Output the (X, Y) coordinate of the center of the cell containing the given text.  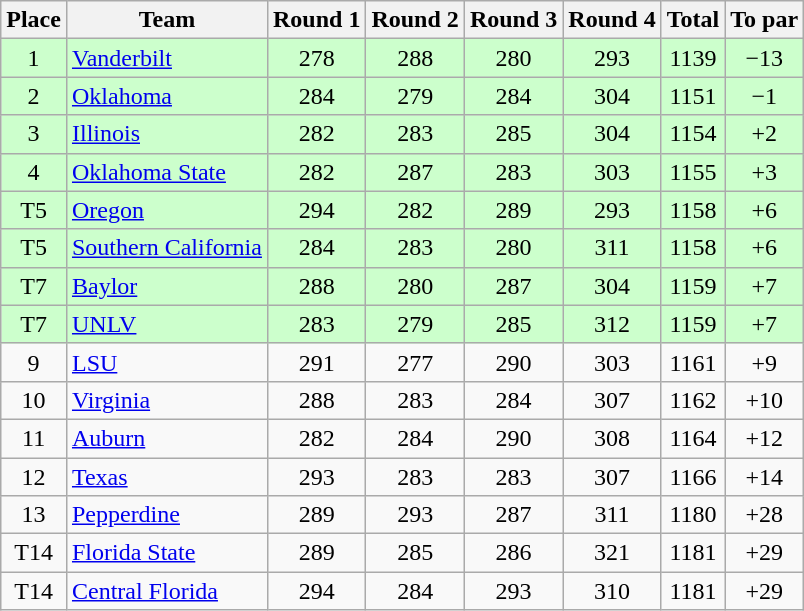
310 (612, 591)
Round 1 (316, 20)
308 (612, 438)
Illinois (166, 134)
1 (34, 58)
+9 (764, 362)
Oklahoma (166, 96)
Vanderbilt (166, 58)
Auburn (166, 438)
321 (612, 553)
Total (693, 20)
Pepperdine (166, 515)
1164 (693, 438)
Team (166, 20)
13 (34, 515)
3 (34, 134)
LSU (166, 362)
−1 (764, 96)
10 (34, 400)
Round 4 (612, 20)
291 (316, 362)
4 (34, 172)
1151 (693, 96)
+10 (764, 400)
1155 (693, 172)
1162 (693, 400)
−13 (764, 58)
1161 (693, 362)
Central Florida (166, 591)
1166 (693, 477)
+14 (764, 477)
1139 (693, 58)
Place (34, 20)
1154 (693, 134)
9 (34, 362)
12 (34, 477)
Round 3 (513, 20)
Southern California (166, 248)
+28 (764, 515)
+3 (764, 172)
+12 (764, 438)
Baylor (166, 286)
Florida State (166, 553)
312 (612, 324)
278 (316, 58)
Virginia (166, 400)
Oregon (166, 210)
+2 (764, 134)
2 (34, 96)
277 (415, 362)
Round 2 (415, 20)
To par (764, 20)
1180 (693, 515)
11 (34, 438)
Texas (166, 477)
UNLV (166, 324)
286 (513, 553)
Oklahoma State (166, 172)
